Pinpoint the cell where the given text exists, returning its (x, y) midpoint coordinate. 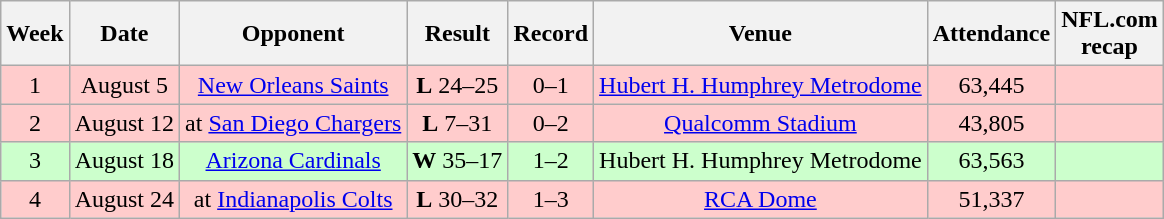
0–2 (551, 123)
W 35–17 (458, 161)
August 24 (124, 199)
August 12 (124, 123)
3 (35, 161)
1–3 (551, 199)
August 5 (124, 85)
Record (551, 34)
at San Diego Chargers (294, 123)
L 30–32 (458, 199)
Week (35, 34)
63,445 (991, 85)
63,563 (991, 161)
Attendance (991, 34)
NFL.comrecap (1110, 34)
51,337 (991, 199)
2 (35, 123)
1 (35, 85)
0–1 (551, 85)
L 24–25 (458, 85)
1–2 (551, 161)
RCA Dome (761, 199)
L 7–31 (458, 123)
Arizona Cardinals (294, 161)
Qualcomm Stadium (761, 123)
Date (124, 34)
43,805 (991, 123)
Result (458, 34)
4 (35, 199)
at Indianapolis Colts (294, 199)
August 18 (124, 161)
New Orleans Saints (294, 85)
Opponent (294, 34)
Venue (761, 34)
